Scan for the cell matching the given text and deliver its (x, y) coordinate at center. 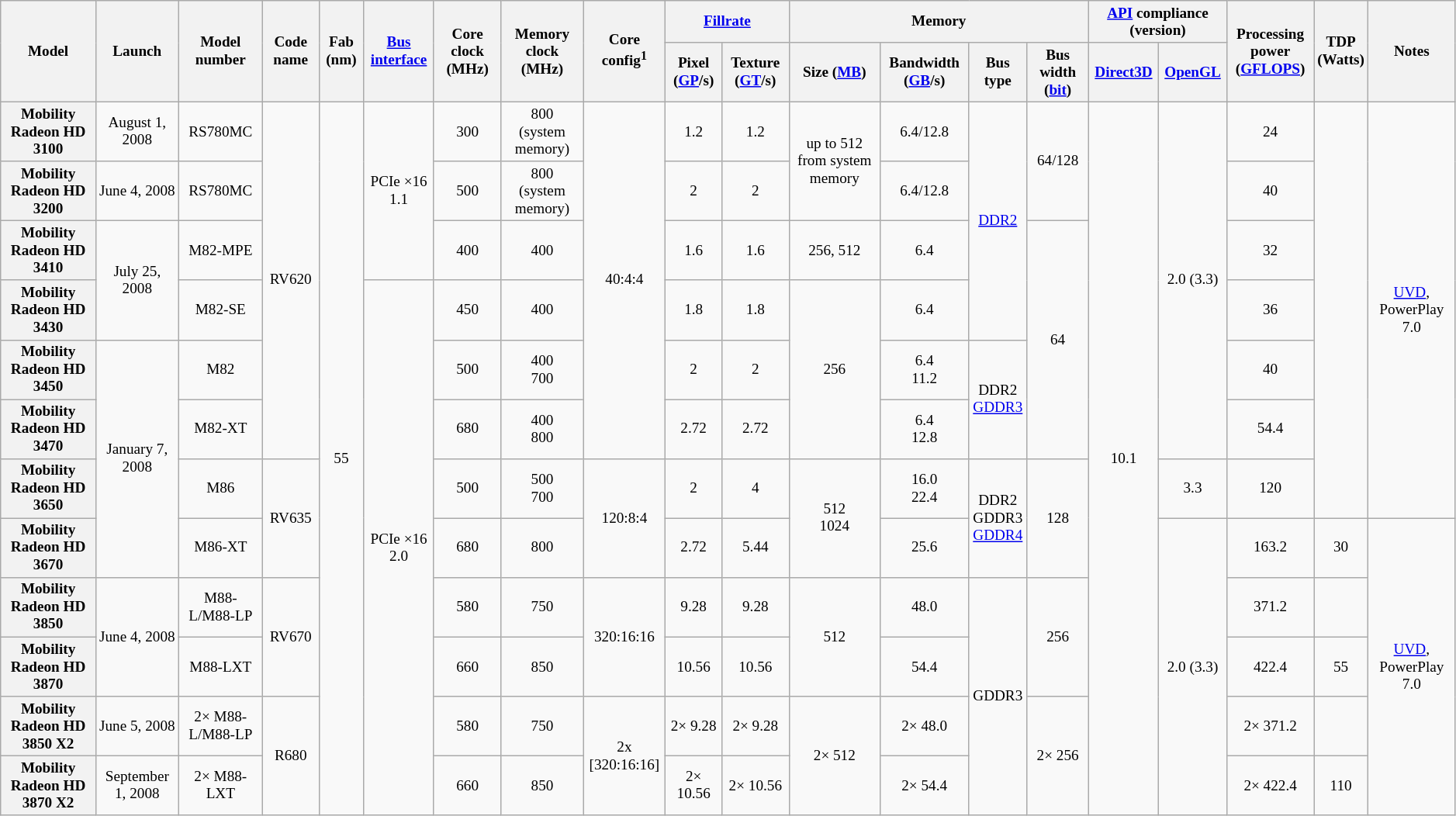
163.2 (1271, 548)
Texture (GT/s) (756, 73)
DDR2GDDR3GDDR4 (998, 518)
5.44 (756, 548)
Memory (939, 22)
M82-XT (220, 430)
40:4:4 (624, 280)
Mobility Radeon HD 3200 (48, 191)
2× 512 (835, 755)
64/128 (1058, 161)
Mobility Radeon HD 3450 (48, 369)
Mobility Radeon HD 3650 (48, 489)
450 (467, 310)
422.4 (1271, 667)
Fab (nm) (341, 51)
Bus interface (399, 51)
Launch (137, 51)
TDP(Watts) (1341, 51)
2× 371.2 (1271, 726)
2× 422.4 (1271, 785)
400700 (542, 369)
Notes (1412, 51)
64 (1058, 340)
2× M88-L/M88-LP (220, 726)
Mobility Radeon HD 3850 X2 (48, 726)
July 25, 2008 (137, 281)
3.3 (1192, 489)
120 (1271, 489)
371.2 (1271, 607)
2× M88-LXT (220, 785)
6.412.8 (925, 430)
Code name (290, 51)
GDDR3 (998, 697)
PCIe ×16 2.0 (399, 548)
Mobility Radeon HD 3850 (48, 607)
M86 (220, 489)
32 (1271, 251)
PCIe ×16 1.1 (399, 191)
RV620 (290, 280)
up to 512 from system memory (835, 161)
Model number (220, 51)
4 (756, 489)
Bus type (998, 73)
Mobility Radeon HD 3870 X2 (48, 785)
800 (542, 548)
M88-L/M88-LP (220, 607)
API compliance (version) (1158, 22)
Mobility Radeon HD 3410 (48, 251)
5121024 (835, 518)
120:8:4 (624, 518)
M82-MPE (220, 251)
Model (48, 51)
16.022.4 (925, 489)
M88-LXT (220, 667)
48.0 (925, 607)
300 (467, 132)
110 (1341, 785)
Mobility Radeon HD 3430 (48, 310)
Bus width (bit) (1058, 73)
January 7, 2008 (137, 459)
OpenGL (1192, 73)
June 5, 2008 (137, 726)
Mobility Radeon HD 3670 (48, 548)
M82 (220, 369)
Size (MB) (835, 73)
Direct3D (1124, 73)
24 (1271, 132)
Bandwidth (GB/s) (925, 73)
RV670 (290, 636)
August 1, 2008 (137, 132)
36 (1271, 310)
M86-XT (220, 548)
Mobility Radeon HD 3870 (48, 667)
30 (1341, 548)
Fillrate (728, 22)
DDR2 (998, 220)
RV635 (290, 518)
M82-SE (220, 310)
25.6 (925, 548)
September 1, 2008 (137, 785)
2× 256 (1058, 755)
Memory clock (MHz) (542, 51)
Core clock (MHz) (467, 51)
512 (835, 636)
2× 48.0 (925, 726)
Mobility Radeon HD 3470 (48, 430)
Processing power(GFLOPS) (1271, 51)
256, 512 (835, 251)
Pixel (GP/s) (693, 73)
500700 (542, 489)
Core config1 (624, 51)
128 (1058, 518)
R680 (290, 755)
400800 (542, 430)
Mobility Radeon HD 3100 (48, 132)
2x [320:16:16] (624, 755)
2× 54.4 (925, 785)
10.1 (1124, 458)
6.411.2 (925, 369)
DDR2GDDR3 (998, 399)
320:16:16 (624, 636)
